Extract the [X, Y] coordinate from the center of the cell holding the provided text.  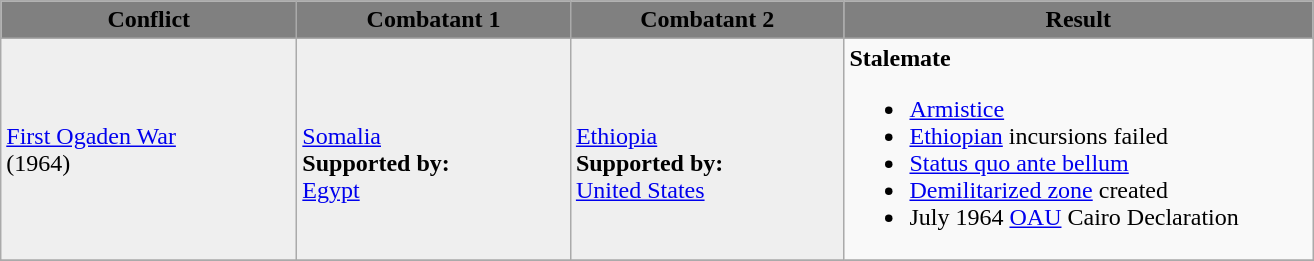
First Ogaden War(1964) [149, 150]
Result [1078, 20]
Combatant 2 [707, 20]
StalemateArmisticeEthiopian incursions failedStatus quo ante bellumDemilitarized zone createdJuly 1964 OAU Cairo Declaration [1078, 150]
Conflict [149, 20]
Combatant 1 [434, 20]
SomaliaSupported by: Egypt [434, 150]
EthiopiaSupported by: United States [707, 150]
